Output the (x, y) coordinate of the center of the cell containing the given text.  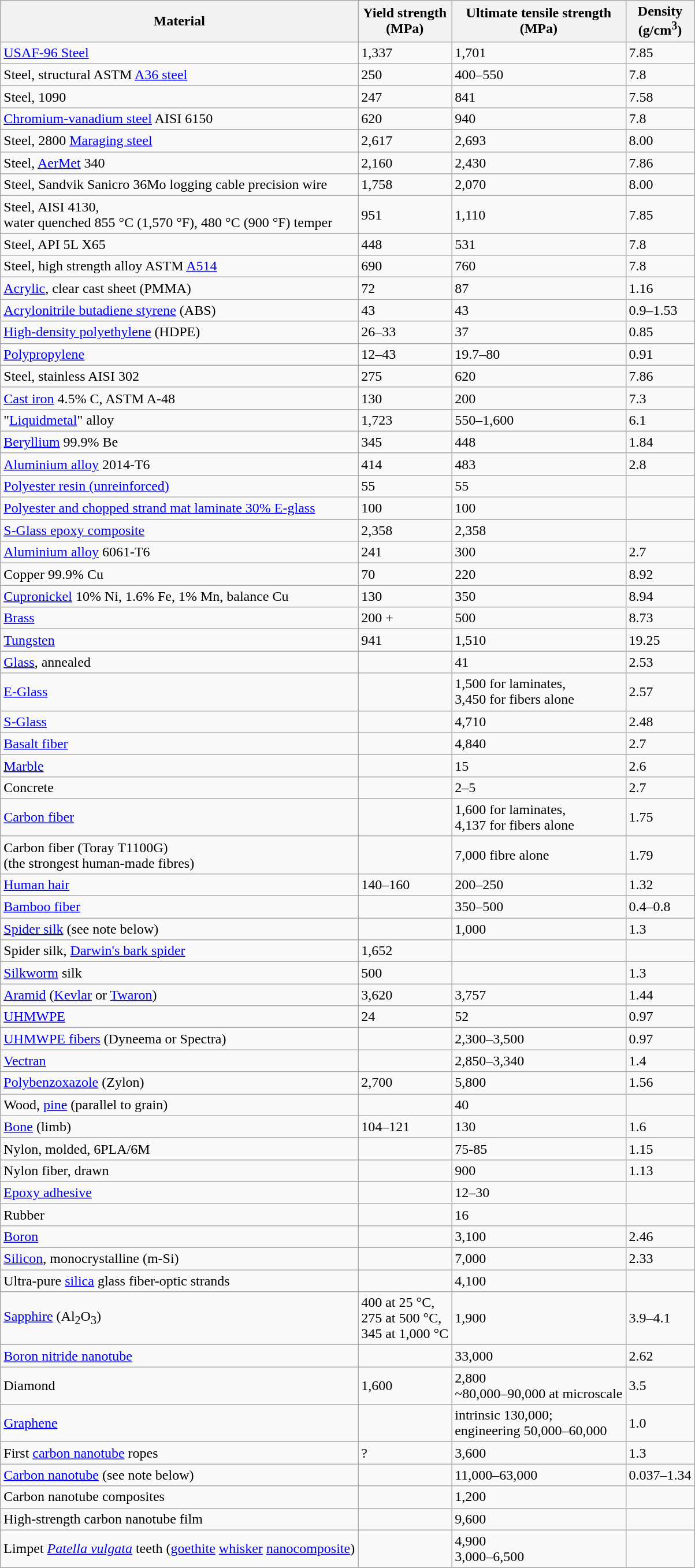
104–121 (405, 1127)
40 (538, 1105)
Aluminium alloy 6061-T6 (179, 552)
Tungsten (179, 640)
Carbon fiber (Toray T1100G)(the strongest human-made fibres) (179, 855)
5,800 (538, 1083)
2,617 (405, 141)
Steel, 1090 (179, 96)
Concrete (179, 787)
0.91 (660, 354)
8.92 (660, 574)
2–5 (538, 787)
Beryllium 99.9% Be (179, 442)
3,100 (538, 1236)
8.73 (660, 618)
87 (538, 288)
Rubber (179, 1214)
3.5 (660, 1385)
2,850–3,340 (538, 1061)
0.9–1.53 (660, 310)
33,000 (538, 1356)
Bone (limb) (179, 1127)
Nylon fiber, drawn (179, 1171)
Ultra-pure silica glass fiber-optic strands (179, 1281)
3,600 (538, 1453)
11,000–63,000 (538, 1475)
? (405, 1453)
Polybenzoxazole (Zylon) (179, 1083)
Material (179, 21)
220 (538, 574)
760 (538, 266)
Bamboo fiber (179, 907)
1.13 (660, 1171)
414 (405, 464)
2,300–3,500 (538, 1039)
275 (405, 376)
Steel, AerMet 340 (179, 163)
Cupronickel 10% Ni, 1.6% Fe, 1% Mn, balance Cu (179, 596)
Aluminium alloy 2014-T6 (179, 464)
Sapphire (Al2O3) (179, 1318)
1.32 (660, 885)
Basalt fiber (179, 744)
940 (538, 118)
75-85 (538, 1149)
1,701 (538, 53)
First carbon nanotube ropes (179, 1453)
2.46 (660, 1236)
550–1,600 (538, 420)
2.48 (660, 722)
1.44 (660, 995)
300 (538, 552)
Chromium-vanadium steel AISI 6150 (179, 118)
690 (405, 266)
531 (538, 244)
19.7–80 (538, 354)
1,652 (405, 951)
0.037–1.34 (660, 1475)
1.56 (660, 1083)
250 (405, 75)
Acrylic, clear cast sheet (PMMA) (179, 288)
7.3 (660, 398)
200–250 (538, 885)
Carbon nanotube (see note below) (179, 1475)
2,800~80,000–90,000 at microscale (538, 1385)
Steel, structural ASTM A36 steel (179, 75)
Aramid (Kevlar or Twaron) (179, 995)
9,600 (538, 1519)
241 (405, 552)
2,070 (538, 185)
Steel, API 5L X65 (179, 244)
16 (538, 1214)
19.25 (660, 640)
USAF-96 Steel (179, 53)
Steel, 2800 Maraging steel (179, 141)
UHMWPE fibers (Dyneema or Spectra) (179, 1039)
400 at 25 °C,275 at 500 °C,345 at 1,000 °C (405, 1318)
2,700 (405, 1083)
Silkworm silk (179, 973)
Density (g/cm3) (660, 21)
7,000 (538, 1259)
Limpet Patella vulgata teeth (goethite whisker nanocomposite) (179, 1548)
1,723 (405, 420)
Diamond (179, 1385)
2.33 (660, 1259)
"Liquidmetal" alloy (179, 420)
Polypropylene (179, 354)
2,160 (405, 163)
Spider silk, Darwin's bark spider (179, 951)
Vectran (179, 1061)
Steel, Sandvik Sanicro 36Mo logging cable precision wire (179, 185)
Human hair (179, 885)
6.1 (660, 420)
1,900 (538, 1318)
1,758 (405, 185)
2.8 (660, 464)
2.6 (660, 766)
Yield strength (MPa) (405, 21)
1,200 (538, 1497)
Steel, high strength alloy ASTM A514 (179, 266)
2,430 (538, 163)
3,757 (538, 995)
350 (538, 596)
1.79 (660, 855)
Carbon nanotube composites (179, 1497)
247 (405, 96)
72 (405, 288)
0.85 (660, 332)
E-Glass (179, 692)
Graphene (179, 1424)
26–33 (405, 332)
High-strength carbon nanotube film (179, 1519)
Cast iron 4.5% C, ASTM A-48 (179, 398)
2.57 (660, 692)
Marble (179, 766)
7.58 (660, 96)
1,500 for laminates, 3,450 for fibers alone (538, 692)
1,000 (538, 929)
3.9–4.1 (660, 1318)
2.62 (660, 1356)
Copper 99.9% Cu (179, 574)
4,710 (538, 722)
841 (538, 96)
3,620 (405, 995)
0.4–0.8 (660, 907)
Polyester and chopped strand mat laminate 30% E-glass (179, 508)
UHMWPE (179, 1017)
4,9003,000–6,500 (538, 1548)
200 + (405, 618)
Brass (179, 618)
1.75 (660, 817)
Polyester resin (unreinforced) (179, 486)
2,693 (538, 141)
8.94 (660, 596)
4,100 (538, 1281)
1.6 (660, 1127)
7,000 fibre alone (538, 855)
70 (405, 574)
12–43 (405, 354)
1,600 (405, 1385)
Acrylonitrile butadiene styrene (ABS) (179, 310)
1.4 (660, 1061)
Nylon, molded, 6PLA/6M (179, 1149)
345 (405, 442)
Glass, annealed (179, 662)
52 (538, 1017)
Boron (179, 1236)
High-density polyethylene (HDPE) (179, 332)
37 (538, 332)
1.15 (660, 1149)
400–550 (538, 75)
4,840 (538, 744)
41 (538, 662)
Steel, stainless AISI 302 (179, 376)
S-Glass epoxy composite (179, 530)
200 (538, 398)
Carbon fiber (179, 817)
483 (538, 464)
350–500 (538, 907)
Wood, pine (parallel to grain) (179, 1105)
Epoxy adhesive (179, 1192)
12–30 (538, 1192)
Steel, AISI 4130,water quenched 855 °C (1,570 °F), 480 °C (900 °F) temper (179, 215)
S-Glass (179, 722)
140–160 (405, 885)
1.84 (660, 442)
941 (405, 640)
1.0 (660, 1424)
15 (538, 766)
1,337 (405, 53)
1.16 (660, 288)
1,600 for laminates,4,137 for fibers alone (538, 817)
900 (538, 1171)
1,510 (538, 640)
951 (405, 215)
Boron nitride nanotube (179, 1356)
intrinsic 130,000;engineering 50,000–60,000 (538, 1424)
Ultimate tensile strength (MPa) (538, 21)
Spider silk (see note below) (179, 929)
1,110 (538, 215)
Silicon, monocrystalline (m-Si) (179, 1259)
2.53 (660, 662)
24 (405, 1017)
